Locate the cell with the specified text and output its (X, Y) center coordinate. 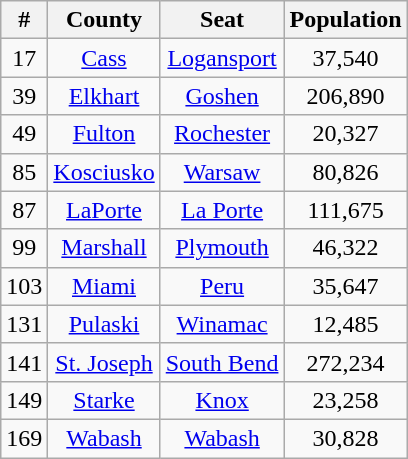
Goshen (222, 96)
Plymouth (222, 248)
LaPorte (104, 210)
46,322 (346, 248)
272,234 (346, 362)
Kosciusko (104, 172)
49 (24, 134)
Fulton (104, 134)
111,675 (346, 210)
103 (24, 286)
149 (24, 400)
206,890 (346, 96)
Marshall (104, 248)
Knox (222, 400)
17 (24, 58)
Miami (104, 286)
39 (24, 96)
Peru (222, 286)
30,828 (346, 438)
37,540 (346, 58)
23,258 (346, 400)
Elkhart (104, 96)
St. Joseph (104, 362)
South Bend (222, 362)
# (24, 20)
County (104, 20)
20,327 (346, 134)
12,485 (346, 324)
Starke (104, 400)
141 (24, 362)
Rochester (222, 134)
Population (346, 20)
35,647 (346, 286)
87 (24, 210)
80,826 (346, 172)
99 (24, 248)
Logansport (222, 58)
La Porte (222, 210)
131 (24, 324)
85 (24, 172)
169 (24, 438)
Warsaw (222, 172)
Cass (104, 58)
Winamac (222, 324)
Pulaski (104, 324)
Seat (222, 20)
